Return the [X, Y] coordinate for the center point of the cell that contains the specified text.  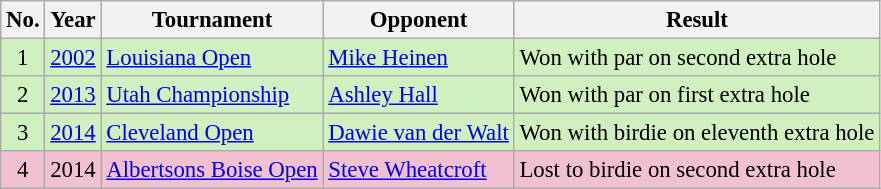
Year [73, 20]
3 [23, 133]
No. [23, 20]
Result [697, 20]
Dawie van der Walt [418, 133]
Lost to birdie on second extra hole [697, 170]
1 [23, 58]
Won with par on second extra hole [697, 58]
2013 [73, 95]
Mike Heinen [418, 58]
Louisiana Open [212, 58]
Albertsons Boise Open [212, 170]
4 [23, 170]
Utah Championship [212, 95]
Steve Wheatcroft [418, 170]
Ashley Hall [418, 95]
2002 [73, 58]
Won with par on first extra hole [697, 95]
Tournament [212, 20]
Cleveland Open [212, 133]
Won with birdie on eleventh extra hole [697, 133]
2 [23, 95]
Opponent [418, 20]
